Locate the cell with the specified text and output its (X, Y) center coordinate. 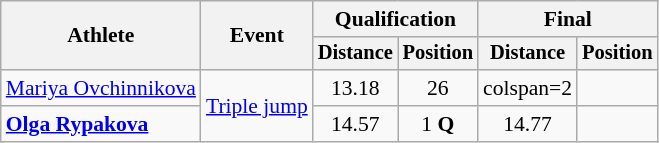
14.77 (528, 124)
Qualification (396, 19)
13.18 (356, 88)
Mariya Ovchinnikova (101, 88)
Athlete (101, 36)
Triple jump (257, 106)
14.57 (356, 124)
Olga Rypakova (101, 124)
26 (438, 88)
colspan=2 (528, 88)
Final (568, 19)
1 Q (438, 124)
Event (257, 36)
